Return the [X, Y] coordinate for the center point of the cell that contains the specified text.  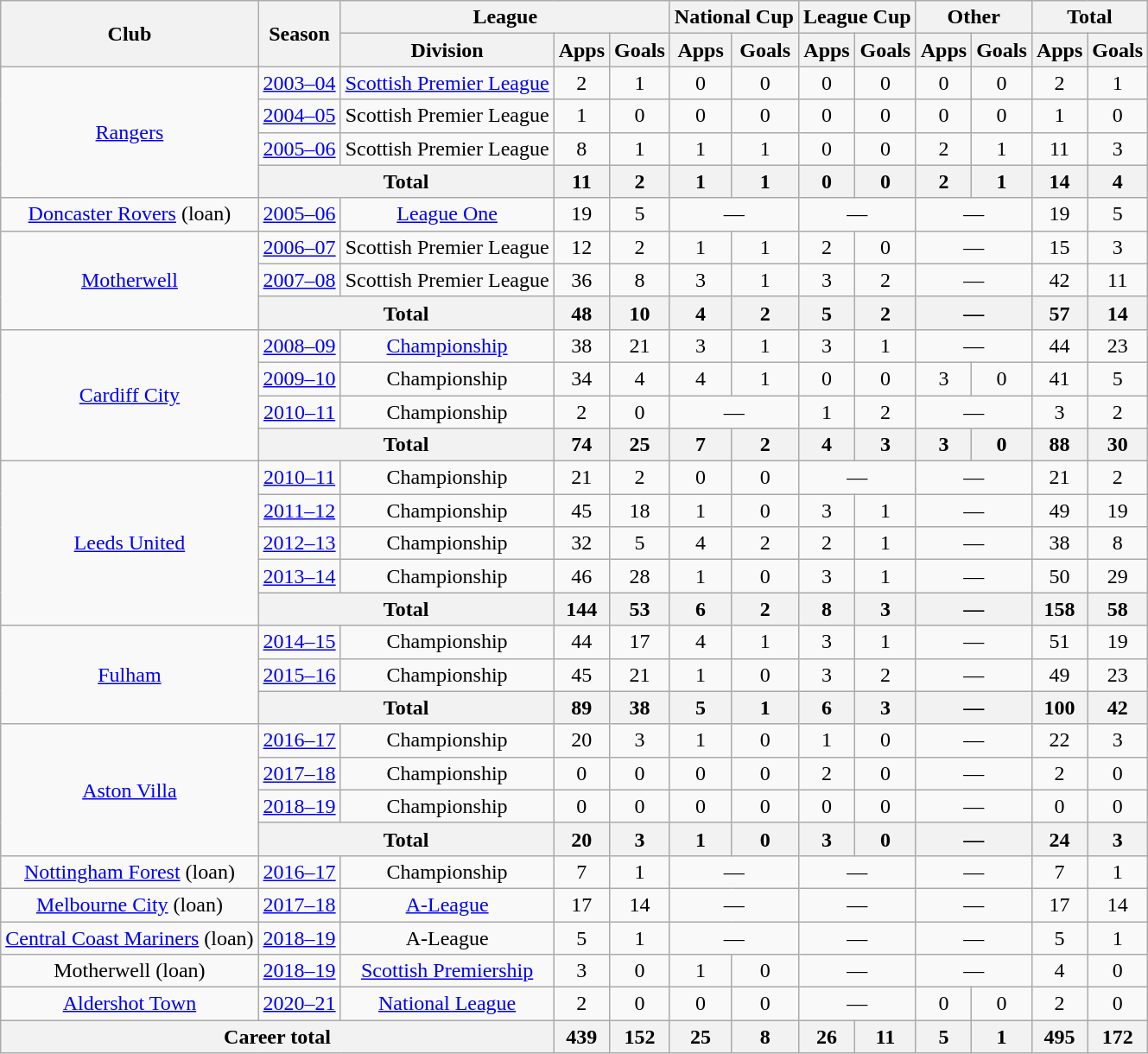
National Cup [734, 17]
172 [1118, 1037]
Fulham [130, 675]
22 [1059, 740]
439 [581, 1037]
Season [299, 34]
2015–16 [299, 675]
158 [1059, 609]
74 [581, 445]
Division [447, 50]
Melbourne City (loan) [130, 905]
32 [581, 543]
495 [1059, 1037]
League Cup [857, 17]
Cardiff City [130, 395]
League [504, 17]
2012–13 [299, 543]
Motherwell (loan) [130, 971]
100 [1059, 708]
2004–05 [299, 116]
Aldershot Town [130, 1004]
152 [640, 1037]
26 [826, 1037]
2011–12 [299, 511]
Club [130, 34]
2006–07 [299, 247]
Aston Villa [130, 790]
Motherwell [130, 280]
2007–08 [299, 280]
Other [974, 17]
48 [581, 313]
Rangers [130, 132]
57 [1059, 313]
Central Coast Mariners (loan) [130, 937]
2014–15 [299, 642]
Nottingham Forest (loan) [130, 872]
Leeds United [130, 543]
League One [447, 214]
Scottish Premiership [447, 971]
34 [581, 378]
2008–09 [299, 346]
58 [1118, 609]
National League [447, 1004]
2013–14 [299, 576]
50 [1059, 576]
89 [581, 708]
29 [1118, 576]
30 [1118, 445]
Doncaster Rovers (loan) [130, 214]
53 [640, 609]
10 [640, 313]
2009–10 [299, 378]
12 [581, 247]
24 [1059, 839]
15 [1059, 247]
2003–04 [299, 83]
41 [1059, 378]
2020–21 [299, 1004]
28 [640, 576]
18 [640, 511]
88 [1059, 445]
51 [1059, 642]
Career total [277, 1037]
46 [581, 576]
36 [581, 280]
144 [581, 609]
